Determine the (x, y) coordinate at the center of the cell enclosing the given text.  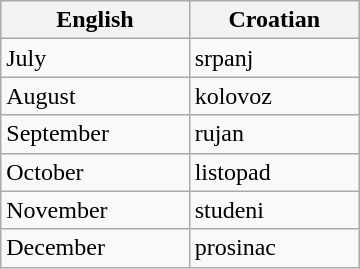
Croatian (274, 20)
listopad (274, 172)
srpanj (274, 58)
September (95, 134)
July (95, 58)
prosinac (274, 248)
rujan (274, 134)
kolovoz (274, 96)
English (95, 20)
November (95, 210)
August (95, 96)
December (95, 248)
October (95, 172)
studeni (274, 210)
